Determine the (x, y) coordinate at the center of the cell enclosing the given text.  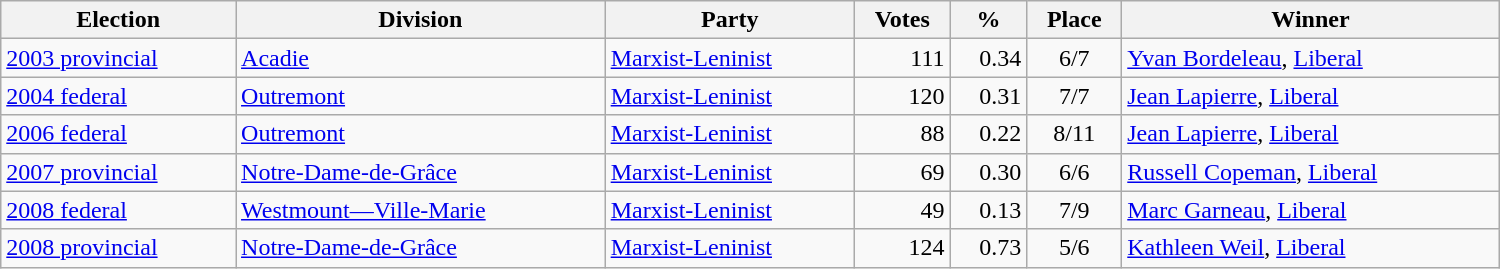
124 (902, 248)
2008 federal (118, 210)
Party (730, 20)
Place (1074, 20)
69 (902, 172)
Westmount—Ville-Marie (421, 210)
5/6 (1074, 248)
2003 provincial (118, 58)
7/7 (1074, 96)
0.13 (988, 210)
Winner (1311, 20)
2008 provincial (118, 248)
6/7 (1074, 58)
0.30 (988, 172)
88 (902, 134)
Election (118, 20)
7/9 (1074, 210)
Russell Copeman, Liberal (1311, 172)
Votes (902, 20)
0.73 (988, 248)
0.31 (988, 96)
0.22 (988, 134)
% (988, 20)
Acadie (421, 58)
0.34 (988, 58)
Marc Garneau, Liberal (1311, 210)
2006 federal (118, 134)
Kathleen Weil, Liberal (1311, 248)
2007 provincial (118, 172)
120 (902, 96)
2004 federal (118, 96)
Yvan Bordeleau, Liberal (1311, 58)
111 (902, 58)
49 (902, 210)
6/6 (1074, 172)
8/11 (1074, 134)
Division (421, 20)
